For the text-containing cell, return its midpoint in [x, y] coordinate format. 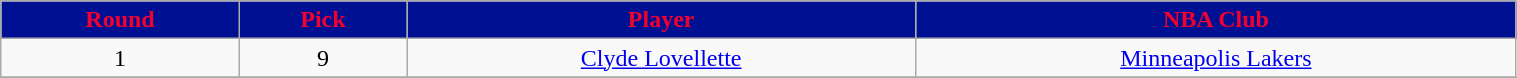
Pick [322, 20]
1 [120, 58]
Round [120, 20]
Clyde Lovellette [662, 58]
NBA Club [1216, 20]
Minneapolis Lakers [1216, 58]
9 [322, 58]
Player [662, 20]
